For the text-containing cell, return its midpoint in (x, y) coordinate format. 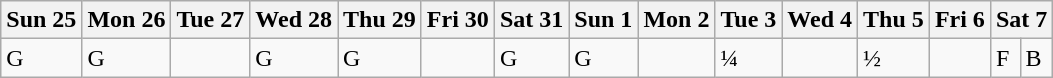
Mon 26 (126, 20)
Sat 31 (531, 20)
Mon 2 (676, 20)
Wed 28 (294, 20)
Thu 5 (894, 20)
Wed 4 (820, 20)
¼ (748, 58)
Fri 6 (960, 20)
½ (894, 58)
Sun 1 (604, 20)
Tue 27 (210, 20)
Thu 29 (380, 20)
Tue 3 (748, 20)
Sat 7 (1021, 20)
Sun 25 (42, 20)
F (1005, 58)
Fri 30 (458, 20)
B (1036, 58)
